Identify which cell holds the provided text, then report its [X, Y] central coordinate. 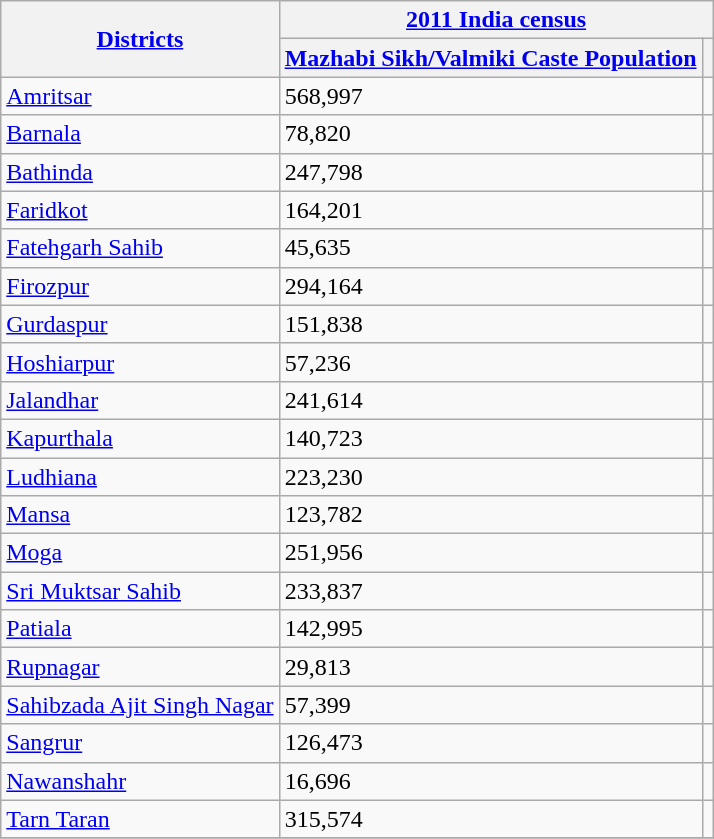
123,782 [490, 515]
16,696 [490, 781]
Sri Muktsar Sahib [140, 591]
294,164 [490, 286]
Patiala [140, 629]
Mazhabi Sikh/Valmiki Caste Population [490, 58]
233,837 [490, 591]
223,230 [490, 477]
Sahibzada Ajit Singh Nagar [140, 705]
57,399 [490, 705]
251,956 [490, 553]
Amritsar [140, 96]
Moga [140, 553]
Faridkot [140, 210]
Rupnagar [140, 667]
Districts [140, 39]
Fatehgarh Sahib [140, 248]
2011 India census [496, 20]
241,614 [490, 400]
Hoshiarpur [140, 362]
151,838 [490, 324]
45,635 [490, 248]
126,473 [490, 743]
Nawanshahr [140, 781]
315,574 [490, 819]
Firozpur [140, 286]
Sangrur [140, 743]
Kapurthala [140, 438]
Ludhiana [140, 477]
Mansa [140, 515]
29,813 [490, 667]
568,997 [490, 96]
Bathinda [140, 172]
164,201 [490, 210]
Jalandhar [140, 400]
140,723 [490, 438]
Tarn Taran [140, 819]
Gurdaspur [140, 324]
78,820 [490, 134]
142,995 [490, 629]
247,798 [490, 172]
57,236 [490, 362]
Barnala [140, 134]
